Extract the (x, y) coordinate from the center of the cell holding the provided text.  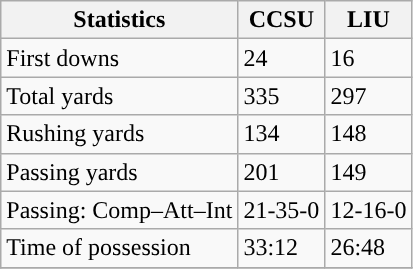
16 (368, 58)
134 (282, 134)
Passing: Comp–Att–Int (120, 210)
Passing yards (120, 172)
149 (368, 172)
Time of possession (120, 248)
24 (282, 58)
335 (282, 96)
LIU (368, 20)
148 (368, 134)
First downs (120, 58)
12-16-0 (368, 210)
26:48 (368, 248)
33:12 (282, 248)
21-35-0 (282, 210)
201 (282, 172)
Rushing yards (120, 134)
CCSU (282, 20)
Total yards (120, 96)
297 (368, 96)
Statistics (120, 20)
